Return (x, y) of the center of cell containing provided text 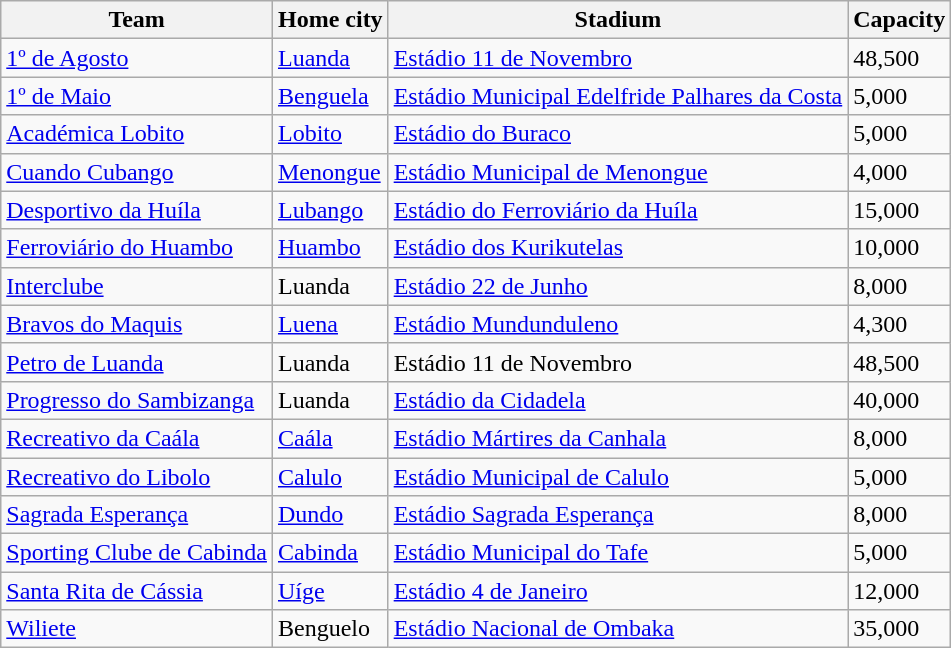
Recreativo do Libolo (137, 477)
Desportivo da Huíla (137, 210)
Santa Rita de Cássia (137, 591)
Estádio Municipal do Tafe (618, 553)
Estádio 4 de Janeiro (618, 591)
Progresso do Sambizanga (137, 400)
Benguelo (330, 629)
Lobito (330, 134)
Home city (330, 20)
Estádio Municipal Edelfride Palhares da Costa (618, 96)
Lubango (330, 210)
4,300 (900, 324)
Estádio Mundunduleno (618, 324)
Menongue (330, 172)
Luena (330, 324)
10,000 (900, 248)
Académica Lobito (137, 134)
Sporting Clube de Cabinda (137, 553)
Ferroviário do Huambo (137, 248)
Sagrada Esperança (137, 515)
Estádio da Cidadela (618, 400)
Estádio dos Kurikutelas (618, 248)
Estádio do Ferroviário da Huíla (618, 210)
Team (137, 20)
Petro de Luanda (137, 362)
Estádio Sagrada Esperança (618, 515)
Estádio Nacional de Ombaka (618, 629)
Stadium (618, 20)
Uíge (330, 591)
1º de Maio (137, 96)
Estádio Mártires da Canhala (618, 438)
Interclube (137, 286)
Dundo (330, 515)
Benguela (330, 96)
Estádio do Buraco (618, 134)
12,000 (900, 591)
40,000 (900, 400)
1º de Agosto (137, 58)
Recreativo da Caála (137, 438)
Wiliete (137, 629)
Cuando Cubango (137, 172)
Calulo (330, 477)
Huambo (330, 248)
35,000 (900, 629)
Cabinda (330, 553)
Bravos do Maquis (137, 324)
Estádio 22 de Junho (618, 286)
4,000 (900, 172)
Caála (330, 438)
Estádio Municipal de Menongue (618, 172)
15,000 (900, 210)
Capacity (900, 20)
Estádio Municipal de Calulo (618, 477)
